Pinpoint the cell where the given text exists, returning its [x, y] midpoint coordinate. 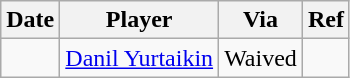
Danil Yurtaikin [140, 58]
Player [140, 20]
Waived [261, 58]
Via [261, 20]
Date [30, 20]
Ref [326, 20]
